Scan for the cell matching the given text and deliver its (x, y) coordinate at center. 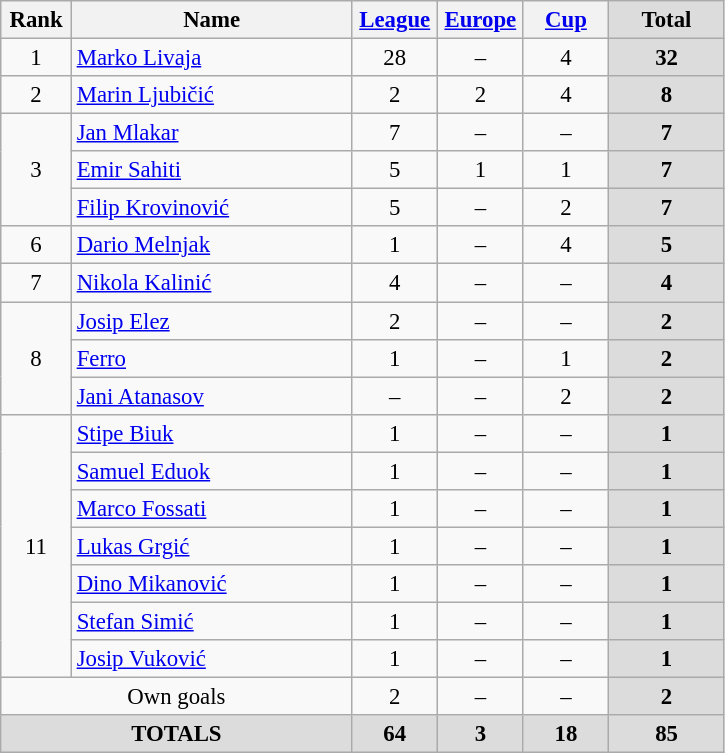
Nikola Kalinić (212, 283)
Josip Vuković (212, 659)
Own goals (176, 697)
Josip Elez (212, 321)
Marco Fossati (212, 509)
Dino Mikanović (212, 584)
Jani Atanasov (212, 396)
Europe (481, 20)
11 (36, 546)
Ferro (212, 358)
Stipe Biuk (212, 433)
28 (395, 58)
Lukas Grgić (212, 546)
32 (667, 58)
Marin Ljubičić (212, 95)
Total (667, 20)
Dario Melnjak (212, 245)
Filip Krovinović (212, 208)
Rank (36, 20)
Samuel Eduok (212, 471)
18 (566, 734)
Jan Mlakar (212, 133)
League (395, 20)
Name (212, 20)
6 (36, 245)
Marko Livaja (212, 58)
Stefan Simić (212, 621)
85 (667, 734)
64 (395, 734)
Emir Sahiti (212, 170)
TOTALS (176, 734)
Cup (566, 20)
